Find where the given text appears and provide that cell's center as (x, y) coordinate. 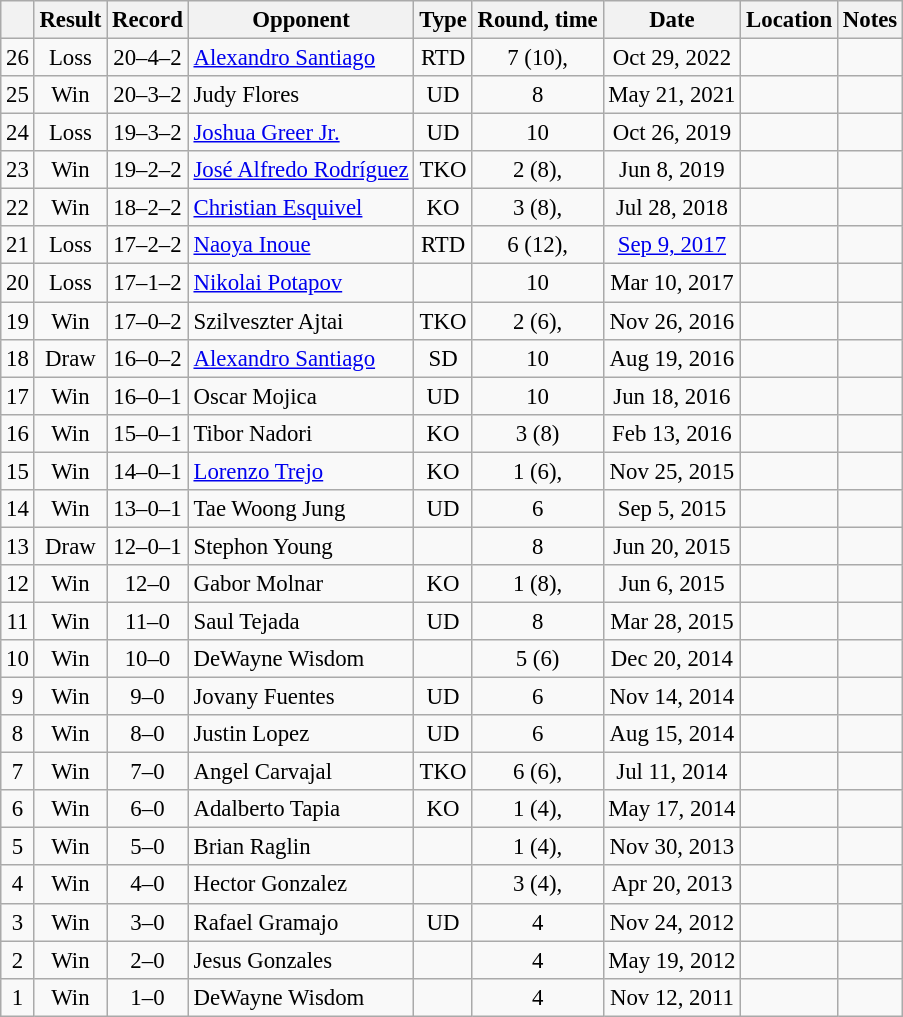
Nov 14, 2014 (672, 697)
26 (18, 58)
2 (18, 960)
2–0 (148, 960)
Tae Woong Jung (301, 509)
Round, time (538, 20)
Stephon Young (301, 546)
Result (70, 20)
16–0–2 (148, 358)
15 (18, 471)
13–0–1 (148, 509)
Type (443, 20)
Nov 25, 2015 (672, 471)
6 (12), (538, 245)
José Alfredo Rodríguez (301, 170)
Jun 8, 2019 (672, 170)
Brian Raglin (301, 847)
1 (18, 997)
11–0 (148, 621)
12 (18, 584)
3 (18, 922)
Jovany Fuentes (301, 697)
Szilveszter Ajtai (301, 321)
Record (148, 20)
Nov 26, 2016 (672, 321)
Feb 13, 2016 (672, 433)
May 17, 2014 (672, 809)
Jesus Gonzales (301, 960)
5 (18, 847)
19 (18, 321)
5 (6) (538, 659)
3 (8) (538, 433)
4–0 (148, 885)
Angel Carvajal (301, 772)
Oscar Mojica (301, 396)
1 (6), (538, 471)
Sep 5, 2015 (672, 509)
19–3–2 (148, 133)
14 (18, 509)
11 (18, 621)
SD (443, 358)
Nikolai Potapov (301, 283)
Jul 11, 2014 (672, 772)
Aug 15, 2014 (672, 734)
3–0 (148, 922)
Nov 24, 2012 (672, 922)
16–0–1 (148, 396)
23 (18, 170)
Tibor Nadori (301, 433)
Jun 18, 2016 (672, 396)
24 (18, 133)
Notes (870, 20)
20 (18, 283)
Hector Gonzalez (301, 885)
9 (18, 697)
Dec 20, 2014 (672, 659)
Mar 28, 2015 (672, 621)
Location (790, 20)
Judy Flores (301, 95)
8–0 (148, 734)
3 (8), (538, 208)
Rafael Gramajo (301, 922)
2 (6), (538, 321)
20–3–2 (148, 95)
Gabor Molnar (301, 584)
May 19, 2012 (672, 960)
Adalberto Tapia (301, 809)
Date (672, 20)
Joshua Greer Jr. (301, 133)
25 (18, 95)
Naoya Inoue (301, 245)
May 21, 2021 (672, 95)
Oct 26, 2019 (672, 133)
16 (18, 433)
7–0 (148, 772)
Saul Tejada (301, 621)
21 (18, 245)
12–0–1 (148, 546)
3 (4), (538, 885)
Opponent (301, 20)
Justin Lopez (301, 734)
20–4–2 (148, 58)
6–0 (148, 809)
17–0–2 (148, 321)
17–1–2 (148, 283)
Nov 12, 2011 (672, 997)
5–0 (148, 847)
17–2–2 (148, 245)
17 (18, 396)
Christian Esquivel (301, 208)
15–0–1 (148, 433)
7 (10), (538, 58)
Mar 10, 2017 (672, 283)
Jun 6, 2015 (672, 584)
12–0 (148, 584)
18–2–2 (148, 208)
Lorenzo Trejo (301, 471)
Oct 29, 2022 (672, 58)
Apr 20, 2013 (672, 885)
Aug 19, 2016 (672, 358)
18 (18, 358)
9–0 (148, 697)
10–0 (148, 659)
1–0 (148, 997)
19–2–2 (148, 170)
7 (18, 772)
1 (8), (538, 584)
Jul 28, 2018 (672, 208)
Nov 30, 2013 (672, 847)
14–0–1 (148, 471)
2 (8), (538, 170)
6 (6), (538, 772)
22 (18, 208)
13 (18, 546)
Sep 9, 2017 (672, 245)
Jun 20, 2015 (672, 546)
